Return the [x, y] coordinate for the center point of the cell that contains the specified text.  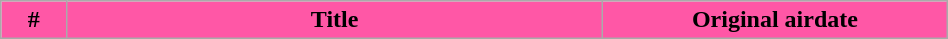
Title [335, 20]
# [34, 20]
Original airdate [776, 20]
